Provide the [x, y] coordinate of the cell's center where the given text is located.  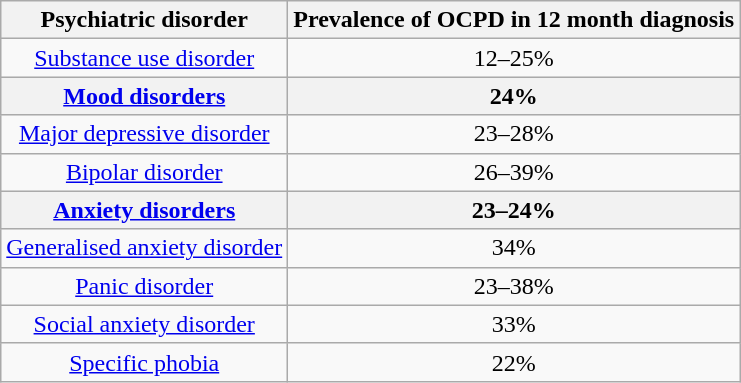
12–25% [514, 58]
Generalised anxiety disorder [144, 248]
Bipolar disorder [144, 172]
26–39% [514, 172]
23–28% [514, 134]
Substance use disorder [144, 58]
Major depressive disorder [144, 134]
23–24% [514, 210]
Specific phobia [144, 362]
Panic disorder [144, 286]
Social anxiety disorder [144, 324]
33% [514, 324]
Psychiatric disorder [144, 20]
22% [514, 362]
Mood disorders [144, 96]
Prevalence of OCPD in 12 month diagnosis [514, 20]
34% [514, 248]
23–38% [514, 286]
24% [514, 96]
Anxiety disorders [144, 210]
